For the text-containing cell, return its midpoint in (x, y) coordinate format. 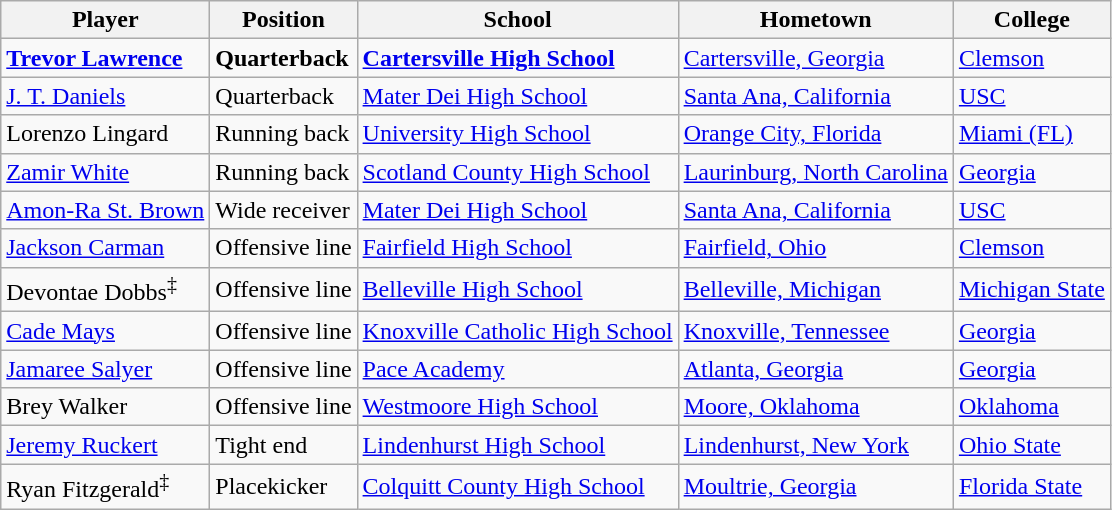
Jeremy Ruckert (106, 445)
Michigan State (1032, 290)
Atlanta, Georgia (816, 369)
Placekicker (284, 486)
Knoxville, Tennessee (816, 331)
Devontae Dobbs‡ (106, 290)
Belleville High School (518, 290)
Fairfield High School (518, 248)
College (1032, 20)
Jackson Carman (106, 248)
Zamir White (106, 172)
Amon-Ra St. Brown (106, 210)
Tight end (284, 445)
Trevor Lawrence (106, 58)
Knoxville Catholic High School (518, 331)
Orange City, Florida (816, 134)
Cartersville, Georgia (816, 58)
Cade Mays (106, 331)
Pace Academy (518, 369)
Moore, Oklahoma (816, 407)
Lorenzo Lingard (106, 134)
Jamaree Salyer (106, 369)
Scotland County High School (518, 172)
Fairfield, Ohio (816, 248)
Laurinburg, North Carolina (816, 172)
Ryan Fitzgerald‡ (106, 486)
Hometown (816, 20)
Ohio State (1032, 445)
Moultrie, Georgia (816, 486)
Miami (FL) (1032, 134)
Lindenhurst High School (518, 445)
Cartersville High School (518, 58)
Wide receiver (284, 210)
J. T. Daniels (106, 96)
Lindenhurst, New York (816, 445)
Florida State (1032, 486)
Belleville, Michigan (816, 290)
Westmoore High School (518, 407)
Colquitt County High School (518, 486)
Position (284, 20)
School (518, 20)
Brey Walker (106, 407)
Oklahoma (1032, 407)
University High School (518, 134)
Player (106, 20)
